Determine the (X, Y) coordinate at the center of the cell enclosing the given text.  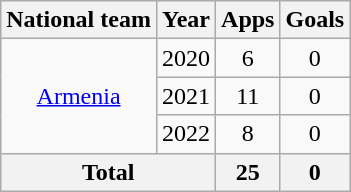
11 (248, 96)
Total (108, 172)
National team (79, 20)
2021 (186, 96)
Goals (315, 20)
8 (248, 134)
25 (248, 172)
Year (186, 20)
6 (248, 58)
Armenia (79, 96)
2020 (186, 58)
2022 (186, 134)
Apps (248, 20)
